Detect which cell encompasses the target text, then output its [x, y] center coordinate. 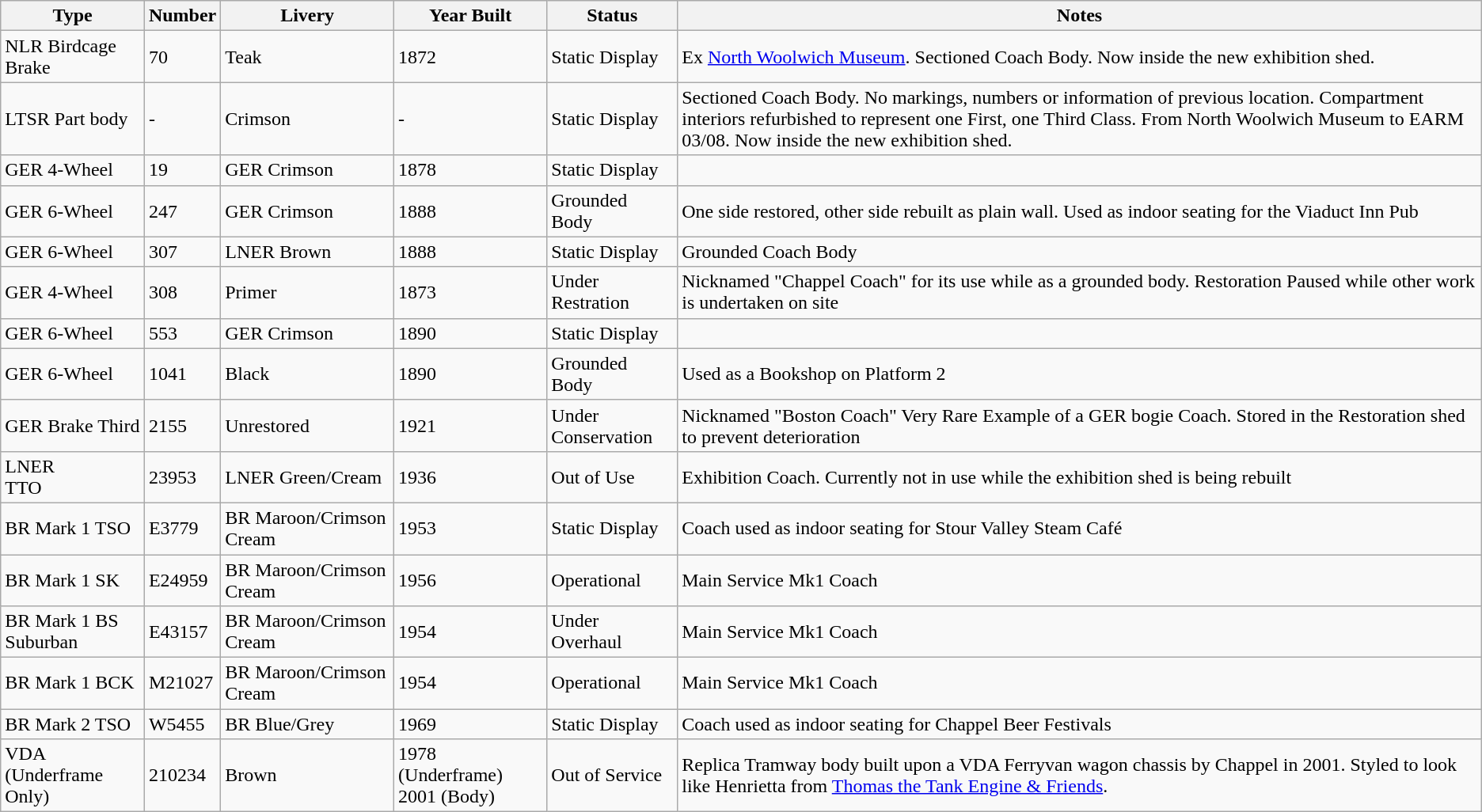
1936 [470, 476]
Out of Use [613, 476]
Under Overhaul [613, 632]
308 [182, 293]
553 [182, 333]
247 [182, 211]
M21027 [182, 684]
Primer [307, 293]
LNER Brown [307, 252]
210234 [182, 776]
Black [307, 374]
307 [182, 252]
Exhibition Coach. Currently not in use while the exhibition shed is being rebuilt [1080, 476]
Nicknamed "Boston Coach" Very Rare Example of a GER bogie Coach. Stored in the Restoration shed to prevent deterioration [1080, 426]
1921 [470, 426]
One side restored, other side rebuilt as plain wall. Used as indoor seating for the Viaduct Inn Pub [1080, 211]
BR Mark 2 TSO [73, 724]
LNER Green/Cream [307, 476]
1041 [182, 374]
Teak [307, 57]
W5455 [182, 724]
BR Mark 1 BSSuburban [73, 632]
Under Restration [613, 293]
Status [613, 16]
Replica Tramway body built upon a VDA Ferryvan wagon chassis by Chappel in 2001. Styled to look like Henrietta from Thomas the Tank Engine & Friends. [1080, 776]
NLR Birdcage Brake [73, 57]
Coach used as indoor seating for Stour Valley Steam Café [1080, 529]
Crimson [307, 119]
Unrestored [307, 426]
1872 [470, 57]
1978(Underframe) 2001 (Body) [470, 776]
Coach used as indoor seating for Chappel Beer Festivals [1080, 724]
LTSR Part body [73, 119]
BR Mark 1 TSO [73, 529]
70 [182, 57]
GER Brake Third [73, 426]
19 [182, 170]
VDA (Underframe Only) [73, 776]
Brown [307, 776]
2155 [182, 426]
1956 [470, 579]
23953 [182, 476]
Notes [1080, 16]
1878 [470, 170]
Nicknamed "Chappel Coach" for its use while as a grounded body. Restoration Paused while other work is undertaken on site [1080, 293]
Ex North Woolwich Museum. Sectioned Coach Body. Now inside the new exhibition shed. [1080, 57]
1969 [470, 724]
1873 [470, 293]
LNERTTO [73, 476]
Number [182, 16]
Under Conservation [613, 426]
BR Mark 1 BCK [73, 684]
Type [73, 16]
Used as a Bookshop on Platform 2 [1080, 374]
1953 [470, 529]
E24959 [182, 579]
E3779 [182, 529]
Out of Service [613, 776]
Year Built [470, 16]
BR Blue/Grey [307, 724]
E43157 [182, 632]
Livery [307, 16]
BR Mark 1 SK [73, 579]
Grounded Coach Body [1080, 252]
